Locate the cell with the specified text and output its (x, y) center coordinate. 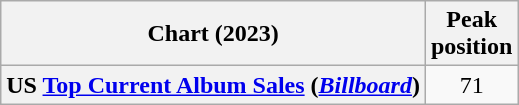
71 (471, 85)
Peakposition (471, 34)
Chart (2023) (214, 34)
US Top Current Album Sales (Billboard) (214, 85)
